Find where the given text appears and provide that cell's center as [X, Y] coordinate. 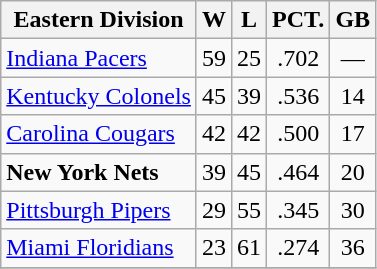
.500 [298, 134]
L [250, 20]
Eastern Division [99, 20]
.464 [298, 172]
Miami Floridians [99, 248]
14 [353, 96]
59 [214, 58]
61 [250, 248]
17 [353, 134]
.536 [298, 96]
.345 [298, 210]
New York Nets [99, 172]
25 [250, 58]
— [353, 58]
PCT. [298, 20]
55 [250, 210]
Indiana Pacers [99, 58]
Kentucky Colonels [99, 96]
36 [353, 248]
.702 [298, 58]
23 [214, 248]
Pittsburgh Pipers [99, 210]
GB [353, 20]
Carolina Cougars [99, 134]
20 [353, 172]
30 [353, 210]
29 [214, 210]
W [214, 20]
.274 [298, 248]
